From the cell containing the given text, extract its center point as [X, Y] coordinate. 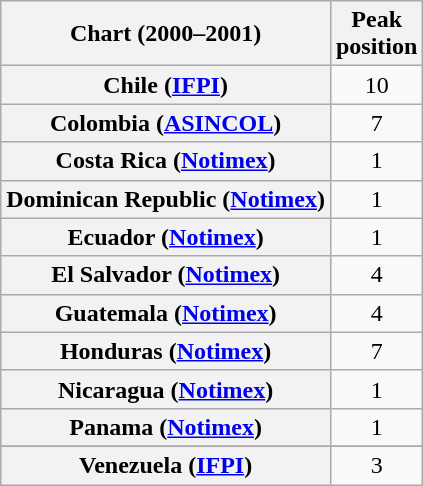
Venezuela (IFPI) [166, 465]
Chart (2000–2001) [166, 34]
Panama (Notimex) [166, 427]
El Salvador (Notimex) [166, 275]
Nicaragua (Notimex) [166, 389]
Colombia (ASINCOL) [166, 123]
3 [376, 465]
Chile (IFPI) [166, 85]
10 [376, 85]
Ecuador (Notimex) [166, 237]
Honduras (Notimex) [166, 351]
Peakposition [376, 34]
Guatemala (Notimex) [166, 313]
Dominican Republic (Notimex) [166, 199]
Costa Rica (Notimex) [166, 161]
